Return (x, y) of the center of cell containing provided text 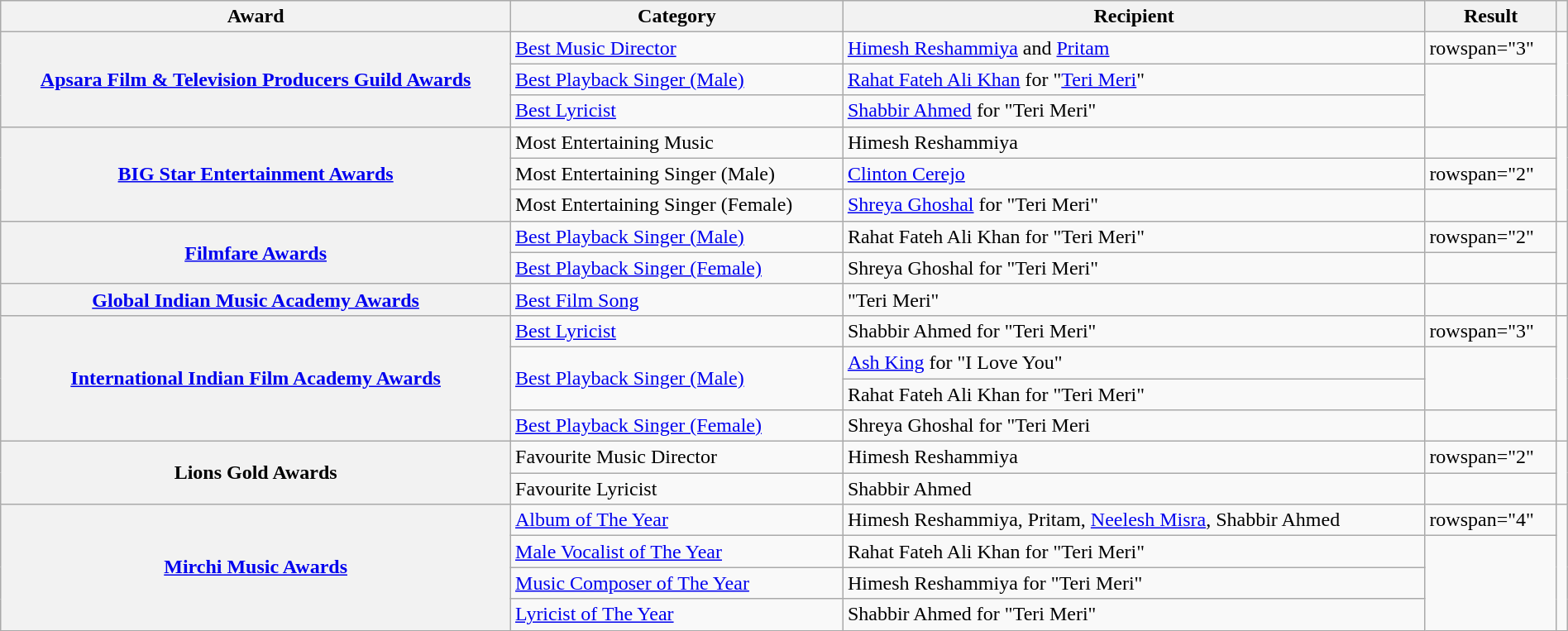
Ash King for "I Love You" (1134, 362)
Himesh Reshammiya and Pritam (1134, 48)
Lions Gold Awards (256, 473)
Male Vocalist of The Year (677, 552)
BIG Star Entertainment Awards (256, 174)
International Indian Film Academy Awards (256, 378)
Favourite Music Director (677, 457)
"Teri Meri" (1134, 299)
Himesh Reshammiya for "Teri Meri" (1134, 583)
rowspan="4" (1491, 520)
Most Entertaining Singer (Male) (677, 174)
Most Entertaining Music (677, 142)
Most Entertaining Singer (Female) (677, 205)
Filmfare Awards (256, 252)
Favourite Lyricist (677, 489)
Mirchi Music Awards (256, 567)
Recipient (1134, 17)
Best Film Song (677, 299)
Award (256, 17)
Clinton Cerejo (1134, 174)
Global Indian Music Academy Awards (256, 299)
Best Music Director (677, 48)
Shabbir Ahmed (1134, 489)
Album of The Year (677, 520)
Category (677, 17)
Lyricist of The Year (677, 614)
Himesh Reshammiya, Pritam, Neelesh Misra, Shabbir Ahmed (1134, 520)
Shreya Ghoshal for "Teri Meri (1134, 426)
Music Composer of The Year (677, 583)
Result (1491, 17)
Apsara Film & Television Producers Guild Awards (256, 79)
